Pinpoint the cell where the given text exists, returning its (X, Y) midpoint coordinate. 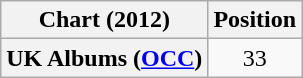
Position (255, 20)
UK Albums (OCC) (104, 58)
33 (255, 58)
Chart (2012) (104, 20)
